Search for the cell housing the specified text and yield its (X, Y) center coordinate. 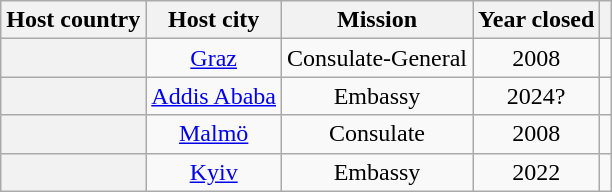
Addis Ababa (214, 96)
Host city (214, 20)
Consulate (378, 134)
Malmö (214, 134)
2022 (536, 172)
Graz (214, 58)
2024? (536, 96)
Host country (74, 20)
Consulate-General (378, 58)
Kyiv (214, 172)
Year closed (536, 20)
Mission (378, 20)
